Output the (x, y) coordinate of the center of the cell containing the given text.  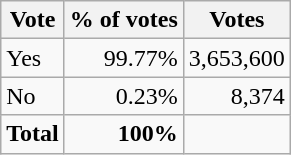
% of votes (124, 20)
99.77% (124, 58)
100% (124, 134)
Total (33, 134)
3,653,600 (236, 58)
Yes (33, 58)
8,374 (236, 96)
Votes (236, 20)
0.23% (124, 96)
No (33, 96)
Vote (33, 20)
